Provide the [X, Y] coordinate of the cell's center where the given text is located.  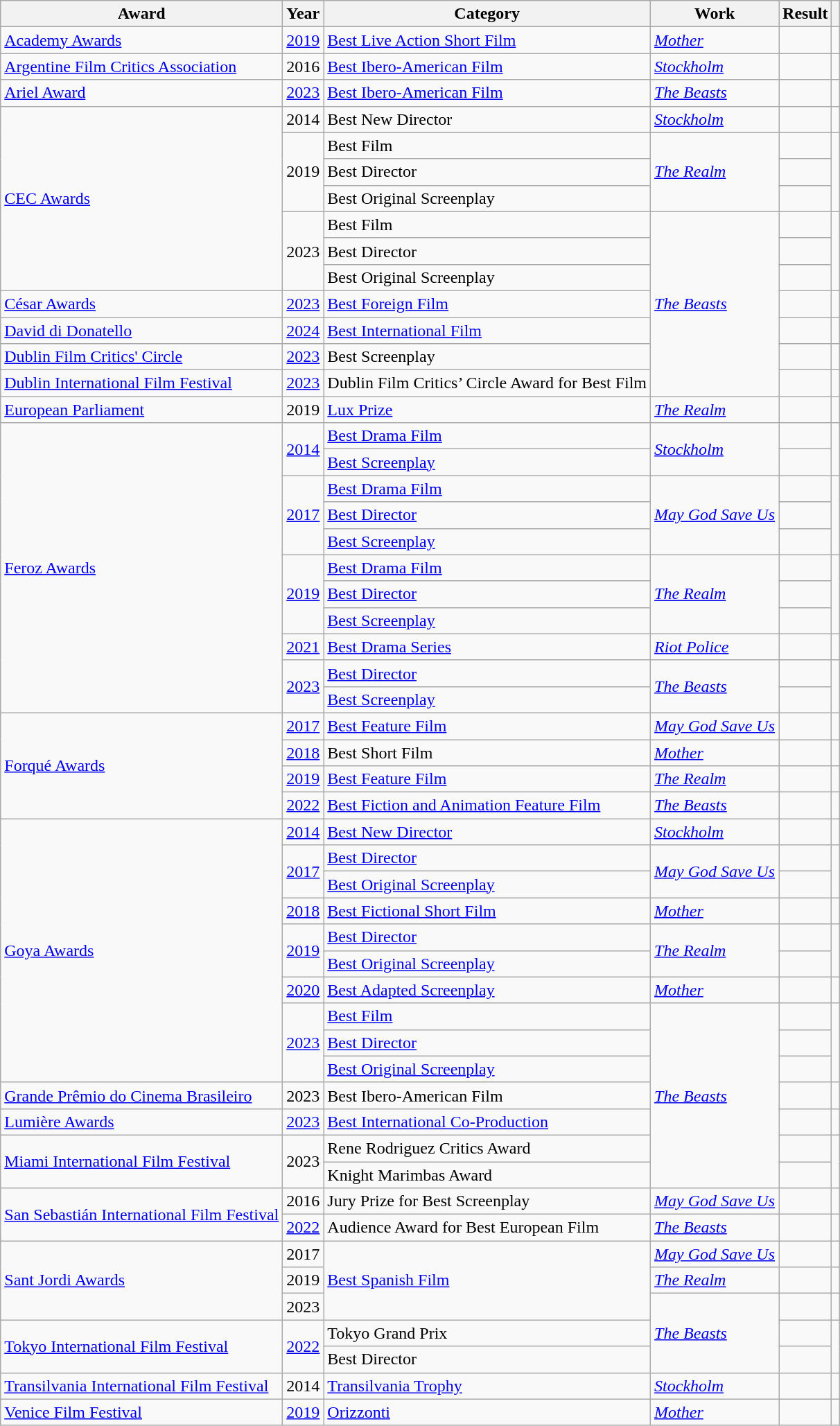
Argentine Film Critics Association [141, 67]
Category [487, 14]
Work [715, 14]
2024 [304, 331]
San Sebastián International Film Festival [141, 1215]
Tokyo International Film Festival [141, 1346]
Best International Co-Production [487, 1122]
Sant Jordi Awards [141, 1280]
Jury Prize for Best Screenplay [487, 1201]
David di Donatello [141, 331]
Venice Film Festival [141, 1412]
Best International Film [487, 331]
Best Foreign Film [487, 304]
Transilvania International Film Festival [141, 1386]
2021 [304, 647]
Best Fiction and Animation Feature Film [487, 806]
Lux Prize [487, 410]
Best Adapted Screenplay [487, 990]
Orizzonti [487, 1412]
Grande Prêmio do Cinema Brasileiro [141, 1095]
Lumière Awards [141, 1122]
Rene Rodriguez Critics Award [487, 1148]
Goya Awards [141, 951]
Result [805, 14]
Academy Awards [141, 40]
Transilvania Trophy [487, 1386]
Year [304, 14]
Forqué Awards [141, 765]
CEC Awards [141, 198]
Tokyo Grand Prix [487, 1333]
Ariel Award [141, 93]
Feroz Awards [141, 568]
Best Live Action Short Film [487, 40]
Best Fictional Short Film [487, 911]
Best Drama Series [487, 647]
Dublin Film Critics' Circle [141, 357]
Dublin Film Critics’ Circle Award for Best Film [487, 383]
Best Short Film [487, 752]
Award [141, 14]
Audience Award for Best European Film [487, 1228]
Dublin International Film Festival [141, 383]
European Parliament [141, 410]
Miami International Film Festival [141, 1161]
2020 [304, 990]
Best Spanish Film [487, 1280]
Riot Police [715, 647]
Knight Marimbas Award [487, 1175]
César Awards [141, 304]
